Return the (x, y) coordinate for the center point of the cell that contains the specified text.  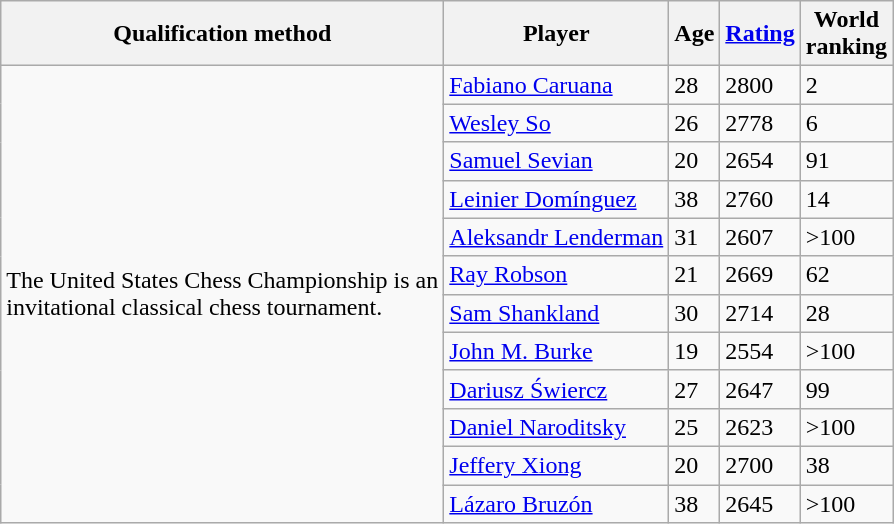
Lázaro Bruzón (556, 503)
The United States Chess Championship is aninvitational classical chess tournament. (222, 294)
2607 (760, 237)
26 (694, 123)
19 (694, 351)
Wesley So (556, 123)
Qualification method (222, 34)
2647 (760, 389)
Samuel Sevian (556, 161)
John M. Burke (556, 351)
Leinier Domínguez (556, 199)
Jeffery Xiong (556, 465)
2800 (760, 85)
Age (694, 34)
Rating (760, 34)
2554 (760, 351)
62 (846, 275)
2714 (760, 313)
Fabiano Caruana (556, 85)
30 (694, 313)
2 (846, 85)
14 (846, 199)
31 (694, 237)
21 (694, 275)
91 (846, 161)
Ray Robson (556, 275)
Dariusz Świercz (556, 389)
Sam Shankland (556, 313)
Player (556, 34)
6 (846, 123)
2623 (760, 427)
Daniel Naroditsky (556, 427)
2760 (760, 199)
2654 (760, 161)
2645 (760, 503)
27 (694, 389)
2778 (760, 123)
Worldranking (846, 34)
25 (694, 427)
2700 (760, 465)
Aleksandr Lenderman (556, 237)
2669 (760, 275)
99 (846, 389)
